Provide the (x, y) coordinate of the cell's center where the given text is located.  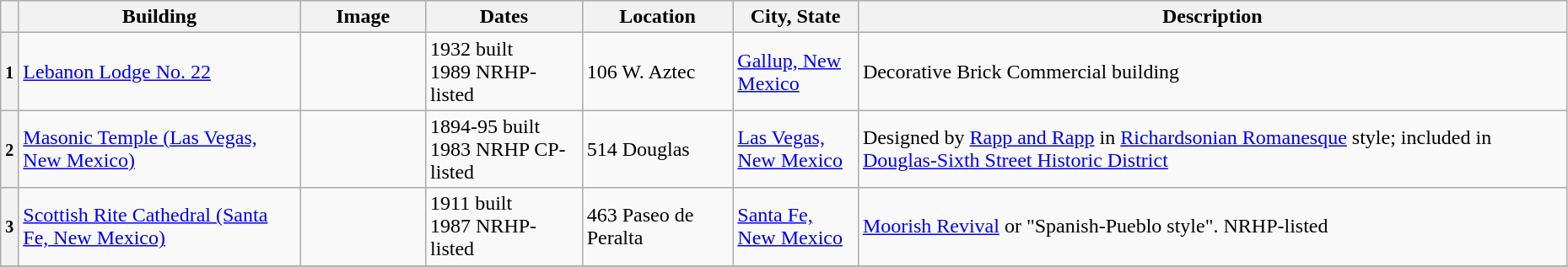
Scottish Rite Cathedral (Santa Fe, New Mexico) (159, 227)
1932 built1989 NRHP-listed (504, 72)
City, State (796, 17)
Dates (504, 17)
3 (10, 227)
Location (658, 17)
463 Paseo de Peralta (658, 227)
1 (10, 72)
2 (10, 149)
Santa Fe, New Mexico (796, 227)
Image (363, 17)
Building (159, 17)
1911 built1987 NRHP-listed (504, 227)
1894-95 built1983 NRHP CP-listed (504, 149)
Lebanon Lodge No. 22 (159, 72)
Description (1212, 17)
Moorish Revival or "Spanish-Pueblo style". NRHP-listed (1212, 227)
Masonic Temple (Las Vegas, New Mexico) (159, 149)
Decorative Brick Commercial building (1212, 72)
Gallup, New Mexico (796, 72)
Las Vegas, New Mexico (796, 149)
514 Douglas (658, 149)
106 W. Aztec (658, 72)
Designed by Rapp and Rapp in Richardsonian Romanesque style; included in Douglas-Sixth Street Historic District (1212, 149)
